Return (x, y) of the center of cell containing provided text 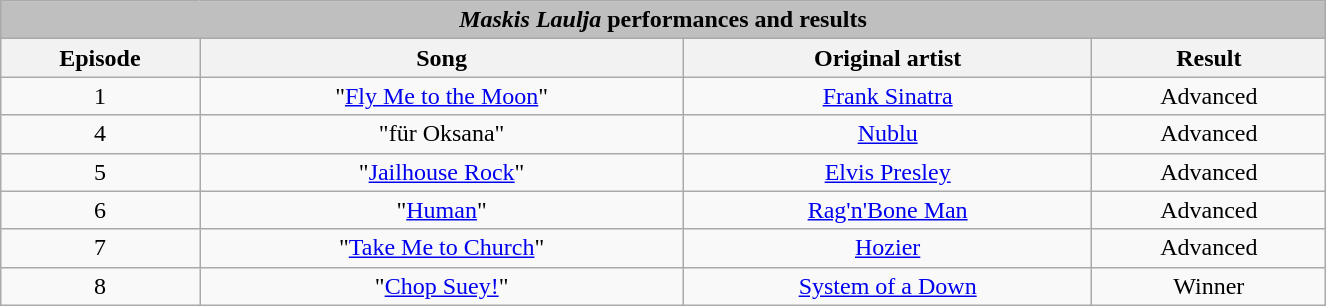
Frank Sinatra (888, 96)
6 (100, 210)
Song (442, 58)
"Chop Suey!" (442, 286)
"Human" (442, 210)
"Jailhouse Rock" (442, 172)
1 (100, 96)
Episode (100, 58)
Winner (1209, 286)
System of a Down (888, 286)
7 (100, 248)
Result (1209, 58)
"Take Me to Church" (442, 248)
Hozier (888, 248)
"Fly Me to the Moon" (442, 96)
Original artist (888, 58)
"für Oksana" (442, 134)
8 (100, 286)
4 (100, 134)
Nublu (888, 134)
Rag'n'Bone Man (888, 210)
Maskis Laulja performances and results (663, 20)
5 (100, 172)
Elvis Presley (888, 172)
